Locate the cell with the specified text and output its [x, y] center coordinate. 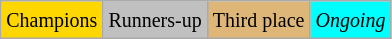
Third place [258, 20]
Runners-up [155, 20]
Champions [52, 20]
Ongoing [350, 20]
